Search for the cell housing the specified text and yield its [x, y] center coordinate. 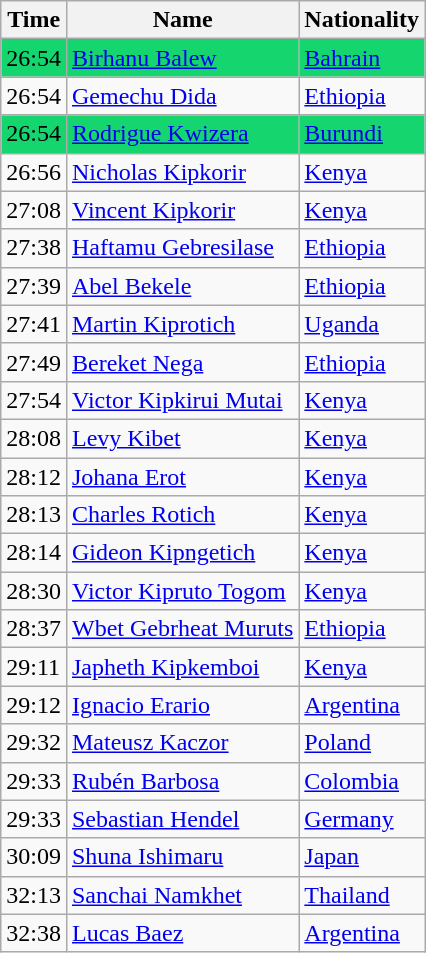
Shuna Ishimaru [182, 857]
29:11 [34, 667]
Time [34, 20]
Rodrigue Kwizera [182, 134]
Germany [362, 819]
27:49 [34, 362]
32:13 [34, 895]
Charles Rotich [182, 515]
26:56 [34, 172]
Name [182, 20]
Gemechu Dida [182, 96]
28:08 [34, 438]
28:14 [34, 553]
27:08 [34, 210]
27:38 [34, 248]
30:09 [34, 857]
27:39 [34, 286]
Birhanu Balew [182, 58]
Martin Kiprotich [182, 324]
Johana Erot [182, 477]
Thailand [362, 895]
Rubén Barbosa [182, 781]
Colombia [362, 781]
Mateusz Kaczor [182, 743]
Poland [362, 743]
29:12 [34, 705]
28:12 [34, 477]
27:54 [34, 400]
28:30 [34, 591]
28:37 [34, 629]
Victor Kipruto Togom [182, 591]
Wbet Gebrheat Muruts [182, 629]
Bahrain [362, 58]
Sanchai Namkhet [182, 895]
27:41 [34, 324]
Gideon Kipngetich [182, 553]
Bereket Nega [182, 362]
Ignacio Erario [182, 705]
Uganda [362, 324]
Vincent Kipkorir [182, 210]
Japheth Kipkemboi [182, 667]
29:32 [34, 743]
28:13 [34, 515]
Nicholas Kipkorir [182, 172]
Japan [362, 857]
Nationality [362, 20]
Haftamu Gebresilase [182, 248]
Sebastian Hendel [182, 819]
Abel Bekele [182, 286]
Lucas Baez [182, 933]
Victor Kipkirui Mutai [182, 400]
Burundi [362, 134]
32:38 [34, 933]
Levy Kibet [182, 438]
